Find where the given text appears and provide that cell's center as [X, Y] coordinate. 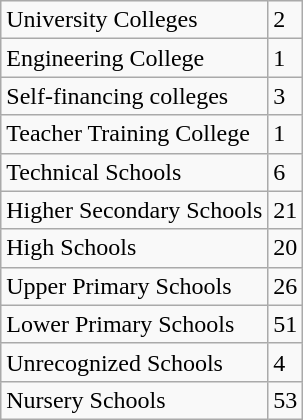
4 [286, 362]
53 [286, 400]
Teacher Training College [134, 134]
Unrecognized Schools [134, 362]
2 [286, 20]
3 [286, 96]
Engineering College [134, 58]
26 [286, 286]
Lower Primary Schools [134, 324]
20 [286, 248]
6 [286, 172]
Nursery Schools [134, 400]
51 [286, 324]
Self-financing colleges [134, 96]
Upper Primary Schools [134, 286]
21 [286, 210]
Higher Secondary Schools [134, 210]
Technical Schools [134, 172]
University Colleges [134, 20]
High Schools [134, 248]
